Find where the given text appears and provide that cell's center as [x, y] coordinate. 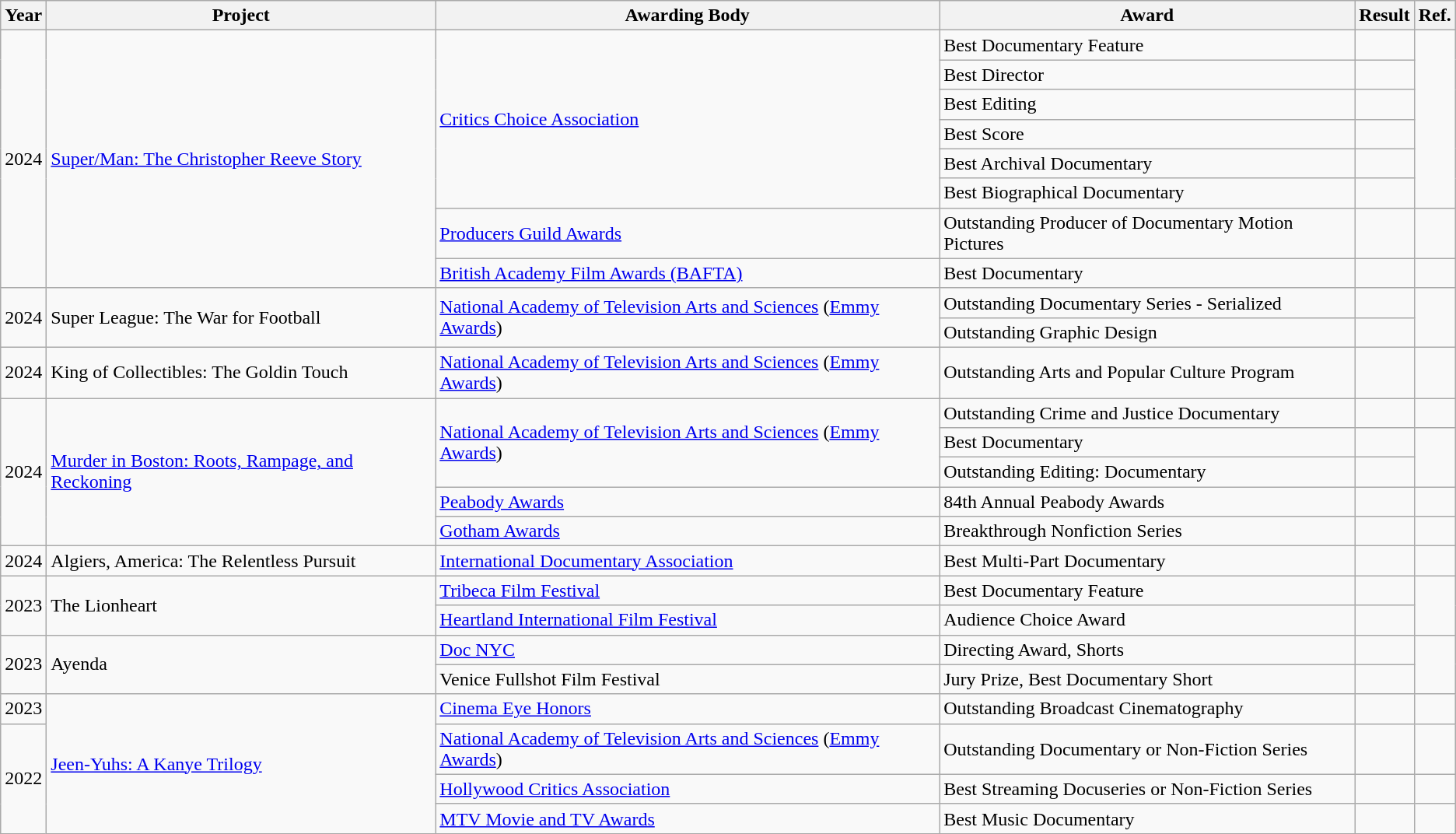
Best Music Documentary [1147, 818]
Heartland International Film Festival [688, 620]
Tribeca Film Festival [688, 590]
Outstanding Documentary or Non-Fiction Series [1147, 748]
Cinema Eye Honors [688, 709]
Result [1384, 16]
Awarding Body [688, 16]
Ref. [1434, 16]
Super League: The War for Football [241, 317]
Producers Guild Awards [688, 233]
Audience Choice Award [1147, 620]
Jury Prize, Best Documentary Short [1147, 679]
Venice Fullshot Film Festival [688, 679]
2022 [23, 778]
Outstanding Documentary Series - Serialized [1147, 303]
84th Annual Peabody Awards [1147, 502]
Peabody Awards [688, 502]
Best Director [1147, 75]
King of Collectibles: The Goldin Touch [241, 372]
Outstanding Broadcast Cinematography [1147, 709]
Hollywood Critics Association [688, 789]
Jeen-Yuhs: A Kanye Trilogy [241, 764]
Super/Man: The Christopher Reeve Story [241, 159]
The Lionheart [241, 605]
British Academy Film Awards (BAFTA) [688, 273]
Best Streaming Docuseries or Non-Fiction Series [1147, 789]
Murder in Boston: Roots, Rampage, and Reckoning [241, 472]
Year [23, 16]
MTV Movie and TV Awards [688, 818]
Directing Award, Shorts [1147, 650]
Gotham Awards [688, 531]
Award [1147, 16]
Best Multi-Part Documentary [1147, 561]
Outstanding Graphic Design [1147, 332]
Outstanding Crime and Justice Documentary [1147, 413]
Breakthrough Nonfiction Series [1147, 531]
Best Biographical Documentary [1147, 193]
Best Score [1147, 134]
International Documentary Association [688, 561]
Best Editing [1147, 104]
Outstanding Editing: Documentary [1147, 472]
Doc NYC [688, 650]
Outstanding Producer of Documentary Motion Pictures [1147, 233]
Critics Choice Association [688, 119]
Ayenda [241, 664]
Project [241, 16]
Outstanding Arts and Popular Culture Program [1147, 372]
Algiers, America: The Relentless Pursuit [241, 561]
Best Archival Documentary [1147, 163]
